Search for the cell housing the specified text and yield its (x, y) center coordinate. 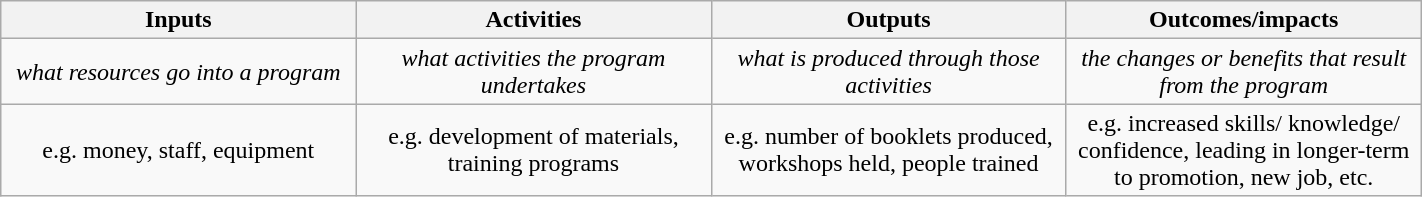
Outputs (888, 20)
what resources go into a program (178, 72)
what activities the program undertakes (534, 72)
e.g. development of materials, training programs (534, 150)
Activities (534, 20)
e.g. number of booklets produced, workshops held, people trained (888, 150)
e.g. increased skills/ knowledge/ confidence, leading in longer-term to promotion, new job, etc. (1244, 150)
Outcomes/impacts (1244, 20)
what is produced through those activities (888, 72)
e.g. money, staff, equipment (178, 150)
Inputs (178, 20)
the changes or benefits that result from the program (1244, 72)
